Locate the cell with the specified text and output its (X, Y) center coordinate. 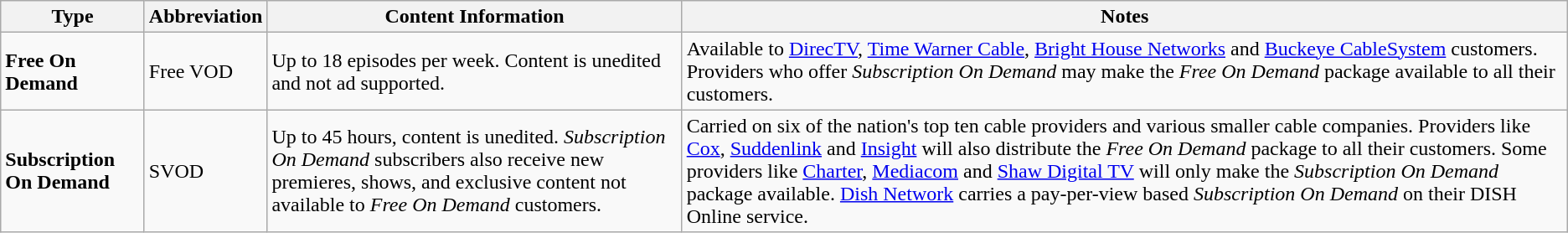
Content Information (474, 17)
Free On Demand (73, 71)
SVOD (206, 171)
Free VOD (206, 71)
Subscription On Demand (73, 171)
Notes (1124, 17)
Abbreviation (206, 17)
Type (73, 17)
Up to 18 episodes per week. Content is unedited and not ad supported. (474, 71)
